For the text-containing cell, return its midpoint in (x, y) coordinate format. 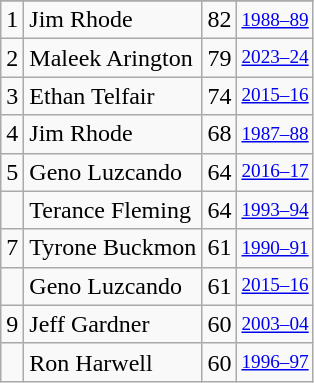
79 (220, 58)
1996–97 (275, 362)
1987–88 (275, 134)
Tyrone Buckmon (113, 248)
4 (12, 134)
Ethan Telfair (113, 96)
1990–91 (275, 248)
Terance Fleming (113, 210)
1 (12, 20)
5 (12, 172)
2003–04 (275, 324)
9 (12, 324)
Maleek Arington (113, 58)
2023–24 (275, 58)
82 (220, 20)
1988–89 (275, 20)
2016–17 (275, 172)
Ron Harwell (113, 362)
7 (12, 248)
68 (220, 134)
1993–94 (275, 210)
74 (220, 96)
Jeff Gardner (113, 324)
3 (12, 96)
2 (12, 58)
